Search for the cell housing the specified text and yield its (X, Y) center coordinate. 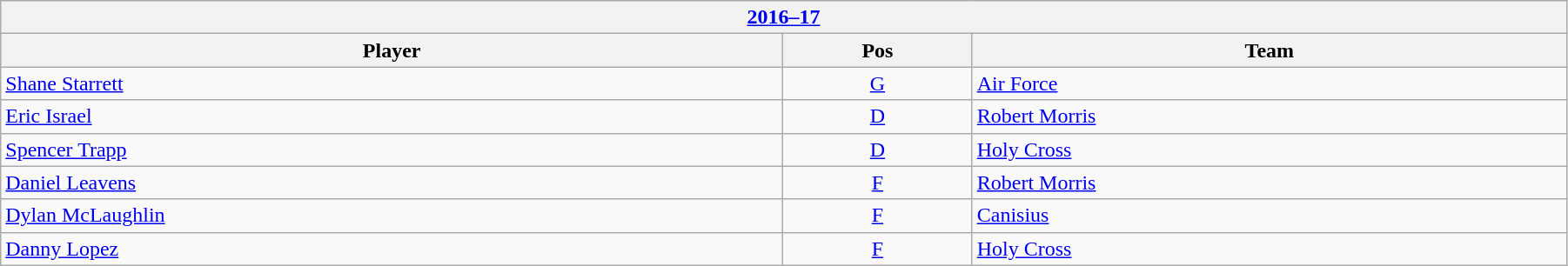
Spencer Trapp (392, 150)
2016–17 (784, 17)
Team (1269, 50)
Dylan McLaughlin (392, 216)
Player (392, 50)
Shane Starrett (392, 83)
Danny Lopez (392, 249)
Canisius (1269, 216)
Daniel Leavens (392, 183)
Air Force (1269, 83)
Eric Israel (392, 116)
G (878, 83)
Pos (878, 50)
